For the text-containing cell, return its midpoint in [x, y] coordinate format. 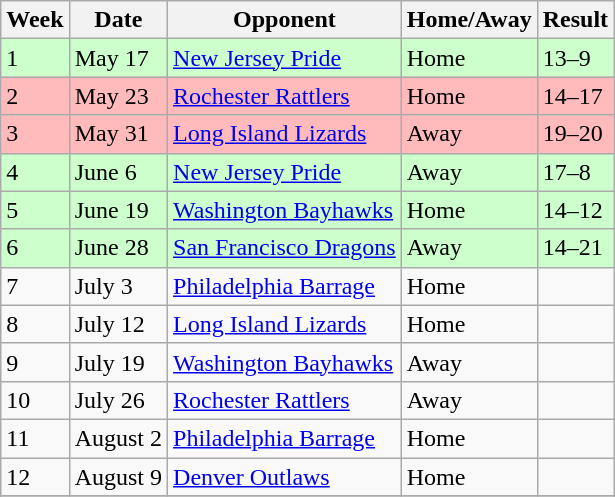
17–8 [575, 172]
14–17 [575, 96]
June 6 [118, 172]
June 19 [118, 210]
June 28 [118, 248]
Opponent [285, 20]
May 31 [118, 134]
19–20 [575, 134]
14–21 [575, 248]
1 [35, 58]
Date [118, 20]
14–12 [575, 210]
May 17 [118, 58]
12 [35, 477]
Denver Outlaws [285, 477]
4 [35, 172]
Home/Away [469, 20]
3 [35, 134]
July 3 [118, 286]
July 12 [118, 324]
August 2 [118, 438]
July 19 [118, 362]
9 [35, 362]
11 [35, 438]
8 [35, 324]
7 [35, 286]
Week [35, 20]
6 [35, 248]
August 9 [118, 477]
5 [35, 210]
13–9 [575, 58]
10 [35, 400]
San Francisco Dragons [285, 248]
Result [575, 20]
May 23 [118, 96]
July 26 [118, 400]
2 [35, 96]
